Locate the cell with the specified text and output its [X, Y] center coordinate. 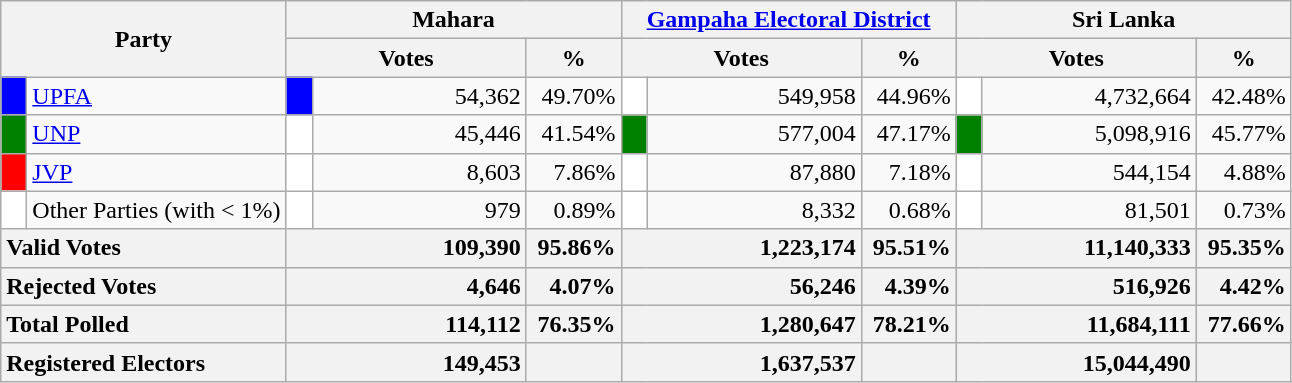
87,880 [754, 172]
76.35% [574, 324]
Sri Lanka [1124, 20]
8,603 [419, 172]
47.17% [908, 134]
81,501 [1089, 210]
4.42% [1244, 286]
4.07% [574, 286]
Other Parties (with < 1%) [156, 210]
8,332 [754, 210]
44.96% [908, 96]
54,362 [419, 96]
7.18% [908, 172]
11,140,333 [1076, 248]
7.86% [574, 172]
95.35% [1244, 248]
JVP [156, 172]
11,684,111 [1076, 324]
544,154 [1089, 172]
49.70% [574, 96]
4.39% [908, 286]
45.77% [1244, 134]
109,390 [406, 248]
Mahara [454, 20]
95.86% [574, 248]
42.48% [1244, 96]
0.89% [574, 210]
0.68% [908, 210]
1,223,174 [741, 248]
45,446 [419, 134]
4.88% [1244, 172]
UNP [156, 134]
41.54% [574, 134]
0.73% [1244, 210]
78.21% [908, 324]
549,958 [754, 96]
Rejected Votes [144, 286]
114,112 [406, 324]
15,044,490 [1076, 362]
1,280,647 [741, 324]
1,637,537 [741, 362]
4,732,664 [1089, 96]
Total Polled [144, 324]
979 [419, 210]
4,646 [406, 286]
516,926 [1076, 286]
Registered Electors [144, 362]
UPFA [156, 96]
5,098,916 [1089, 134]
56,246 [741, 286]
95.51% [908, 248]
77.66% [1244, 324]
Valid Votes [144, 248]
Party [144, 39]
149,453 [406, 362]
577,004 [754, 134]
Gampaha Electoral District [788, 20]
